Search for the cell housing the specified text and yield its [X, Y] center coordinate. 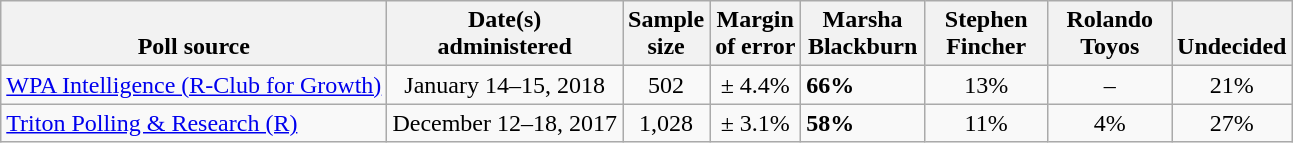
December 12–18, 2017 [505, 123]
21% [1232, 85]
WPA Intelligence (R-Club for Growth) [194, 85]
58% [863, 123]
Triton Polling & Research (R) [194, 123]
1,028 [666, 123]
Date(s)administered [505, 34]
Marginof error [756, 34]
± 4.4% [756, 85]
4% [1110, 123]
Samplesize [666, 34]
January 14–15, 2018 [505, 85]
RolandoToyos [1110, 34]
StephenFincher [986, 34]
Poll source [194, 34]
± 3.1% [756, 123]
13% [986, 85]
27% [1232, 123]
– [1110, 85]
11% [986, 123]
Undecided [1232, 34]
66% [863, 85]
MarshaBlackburn [863, 34]
502 [666, 85]
